For the text-containing cell, return its midpoint in (x, y) coordinate format. 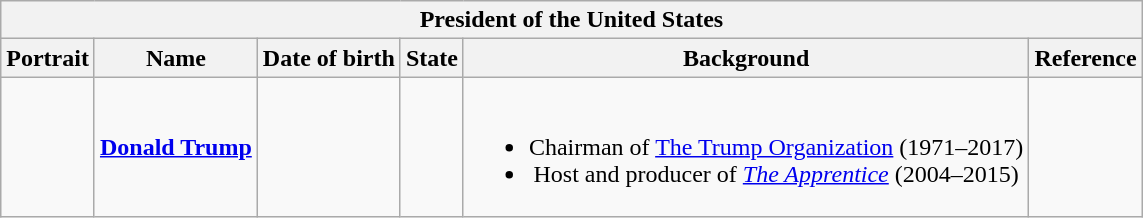
President of the United States (572, 20)
Name (176, 58)
Chairman of The Trump Organization (1971–2017)Host and producer of The Apprentice (2004–2015) (746, 147)
State (432, 58)
Portrait (48, 58)
Donald Trump (176, 147)
Reference (1086, 58)
Background (746, 58)
Date of birth (328, 58)
